Capture the cell that displays the provided text and extract its (x, y) central coordinate. 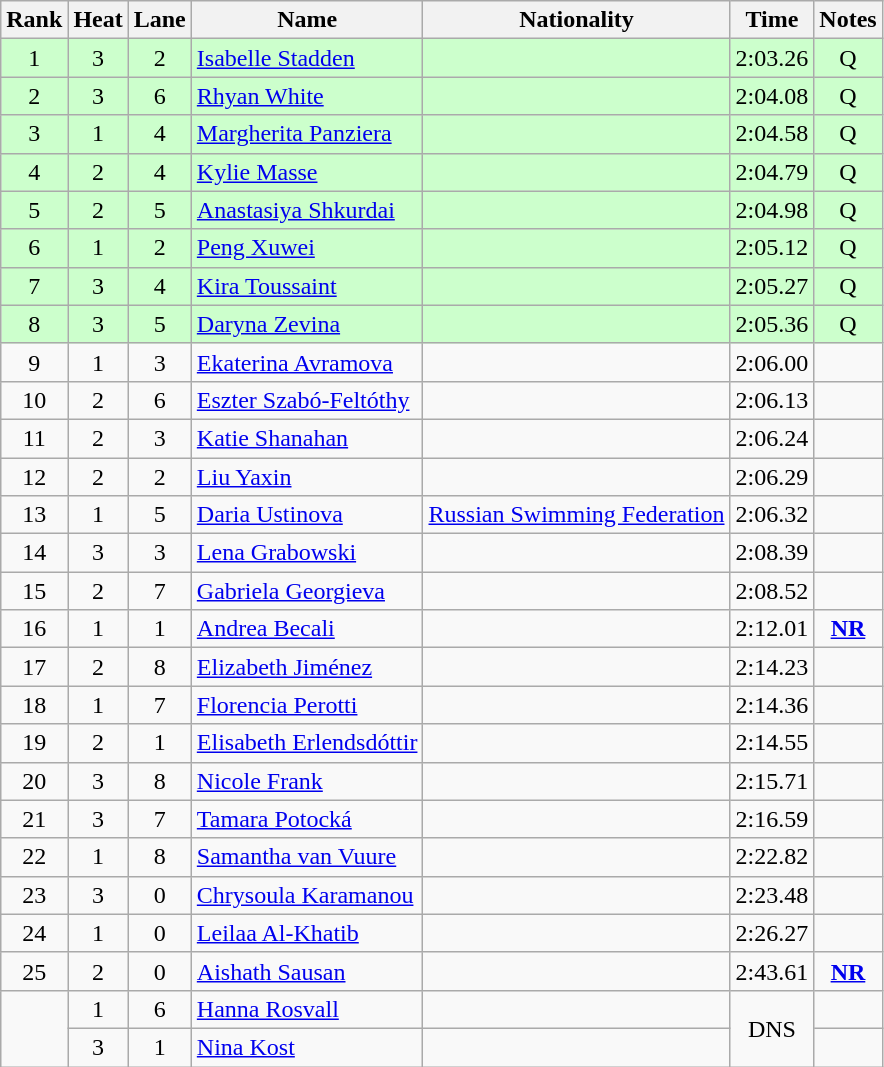
DNS (772, 1028)
Florencia Perotti (307, 705)
Lane (160, 20)
Daryna Zevina (307, 324)
11 (34, 438)
Rhyan White (307, 96)
Chrysoula Karamanou (307, 895)
2:06.13 (772, 400)
22 (34, 857)
12 (34, 477)
Elizabeth Jiménez (307, 667)
15 (34, 591)
Rank (34, 20)
2:04.58 (772, 134)
Nina Kost (307, 1047)
2:05.27 (772, 286)
Daria Ustinova (307, 515)
Katie Shanahan (307, 438)
2:06.29 (772, 477)
Name (307, 20)
Liu Yaxin (307, 477)
2:08.52 (772, 591)
17 (34, 667)
2:43.61 (772, 971)
Kira Toussaint (307, 286)
18 (34, 705)
25 (34, 971)
20 (34, 781)
Anastasiya Shkurdai (307, 210)
Nationality (576, 20)
2:05.12 (772, 248)
9 (34, 362)
23 (34, 895)
Samantha van Vuure (307, 857)
2:05.36 (772, 324)
2:06.32 (772, 515)
Margherita Panziera (307, 134)
16 (34, 629)
Heat (98, 20)
Nicole Frank (307, 781)
2:26.27 (772, 933)
2:12.01 (772, 629)
Leilaa Al-Khatib (307, 933)
2:14.55 (772, 743)
14 (34, 553)
2:03.26 (772, 58)
2:06.24 (772, 438)
Peng Xuwei (307, 248)
10 (34, 400)
Kylie Masse (307, 172)
Tamara Potocká (307, 819)
Time (772, 20)
2:08.39 (772, 553)
2:15.71 (772, 781)
2:04.98 (772, 210)
Russian Swimming Federation (576, 515)
13 (34, 515)
24 (34, 933)
2:16.59 (772, 819)
Elisabeth Erlendsdóttir (307, 743)
Eszter Szabó-Feltóthy (307, 400)
2:14.36 (772, 705)
Aishath Sausan (307, 971)
2:14.23 (772, 667)
2:22.82 (772, 857)
19 (34, 743)
Isabelle Stadden (307, 58)
Gabriela Georgieva (307, 591)
21 (34, 819)
Andrea Becali (307, 629)
2:04.79 (772, 172)
Ekaterina Avramova (307, 362)
Lena Grabowski (307, 553)
2:04.08 (772, 96)
2:06.00 (772, 362)
Hanna Rosvall (307, 1009)
Notes (848, 20)
2:23.48 (772, 895)
